Capture the cell that displays the provided text and extract its (X, Y) central coordinate. 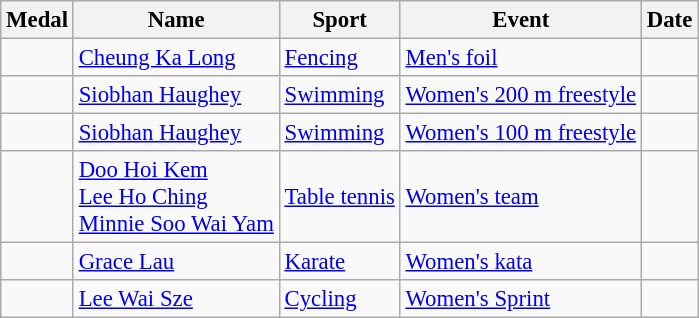
Cycling (340, 299)
Date (669, 20)
Grace Lau (176, 262)
Men's foil (520, 58)
Lee Wai Sze (176, 299)
Women's kata (520, 262)
Women's 200 m freestyle (520, 95)
Karate (340, 262)
Fencing (340, 58)
Name (176, 20)
Event (520, 20)
Medal (38, 20)
Cheung Ka Long (176, 58)
Women's 100 m freestyle (520, 133)
Women's Sprint (520, 299)
Women's team (520, 197)
Table tennis (340, 197)
Doo Hoi KemLee Ho ChingMinnie Soo Wai Yam (176, 197)
Sport (340, 20)
